Extract the [X, Y] coordinate from the center of the cell holding the provided text.  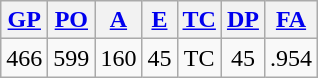
A [118, 20]
599 [72, 58]
DP [242, 20]
PO [72, 20]
466 [24, 58]
160 [118, 58]
GP [24, 20]
.954 [290, 58]
E [160, 20]
FA [290, 20]
